Provide the [x, y] coordinate of the cell's center where the given text is located.  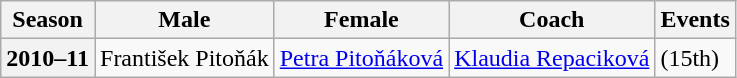
Male [184, 20]
Klaudia Repaciková [552, 58]
Events [695, 20]
Coach [552, 20]
(15th) [695, 58]
František Pitoňák [184, 58]
Petra Pitoňáková [361, 58]
Season [48, 20]
Female [361, 20]
2010–11 [48, 58]
